Search for the cell housing the specified text and yield its [X, Y] center coordinate. 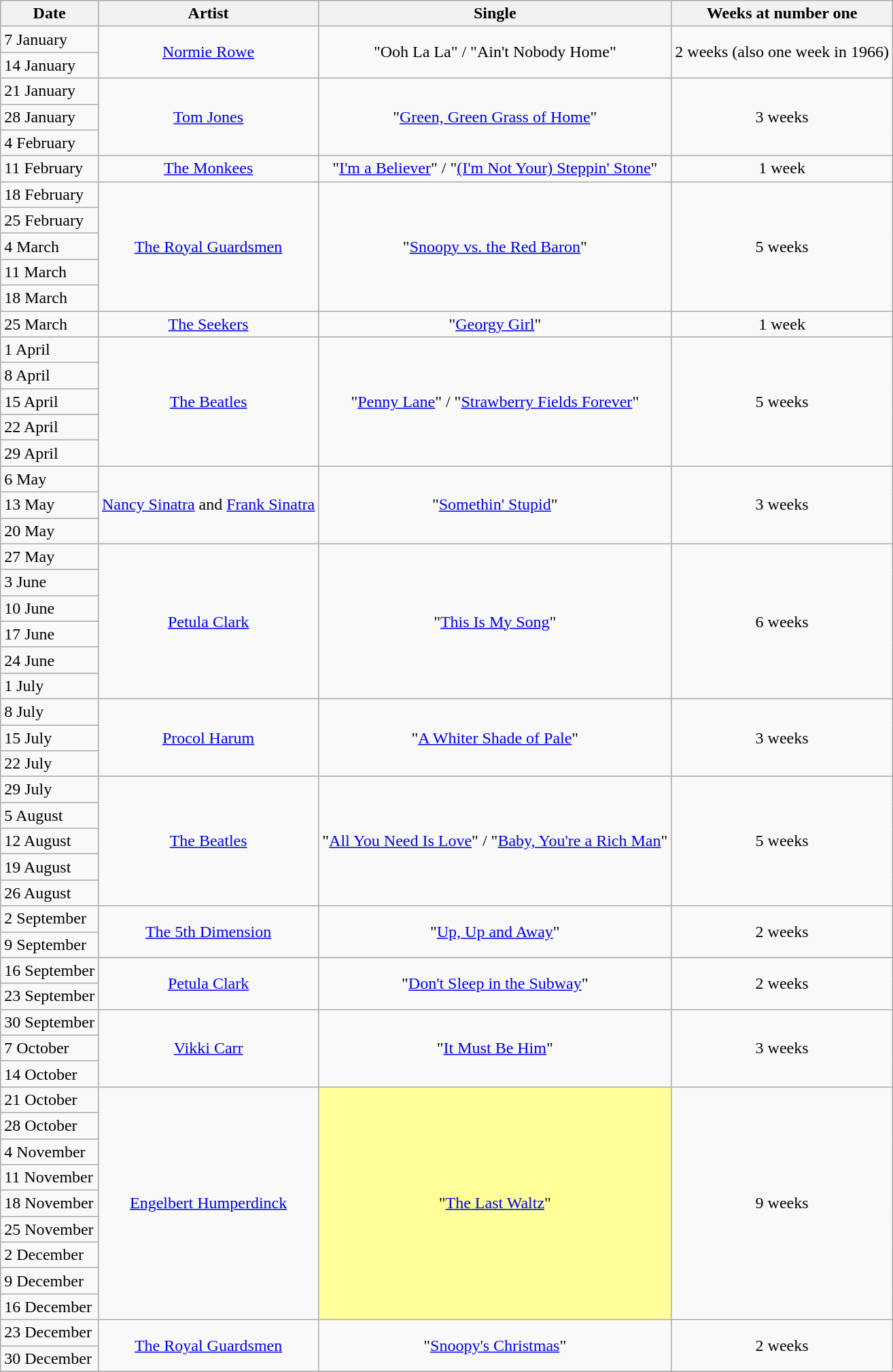
23 December [50, 1333]
5 August [50, 815]
7 January [50, 39]
1 April [50, 350]
4 February [50, 143]
7 October [50, 1048]
11 March [50, 272]
Normie Rowe [208, 52]
"Penny Lane" / "Strawberry Fields Forever" [495, 402]
25 November [50, 1229]
16 December [50, 1307]
26 August [50, 893]
28 January [50, 117]
21 January [50, 91]
"Don't Sleep in the Subway" [495, 983]
2 December [50, 1255]
Artist [208, 14]
4 November [50, 1152]
18 November [50, 1203]
9 September [50, 945]
14 January [50, 65]
30 December [50, 1358]
27 May [50, 557]
11 February [50, 169]
3 June [50, 582]
29 July [50, 790]
1 July [50, 686]
25 February [50, 220]
Single [495, 14]
"It Must Be Him" [495, 1048]
9 weeks [782, 1203]
21 October [50, 1100]
The Monkees [208, 169]
8 July [50, 711]
22 April [50, 427]
25 March [50, 324]
28 October [50, 1125]
"Green, Green Grass of Home" [495, 117]
23 September [50, 996]
Procol Harum [208, 737]
9 December [50, 1281]
29 April [50, 453]
"A Whiter Shade of Pale" [495, 737]
15 July [50, 737]
22 July [50, 764]
12 August [50, 841]
13 May [50, 505]
"Snoopy vs. the Red Baron" [495, 246]
19 August [50, 867]
2 September [50, 919]
"The Last Waltz" [495, 1203]
10 June [50, 608]
Vikki Carr [208, 1048]
"Georgy Girl" [495, 324]
Tom Jones [208, 117]
"Snoopy's Christmas" [495, 1345]
24 June [50, 660]
18 March [50, 298]
"All You Need Is Love" / "Baby, You're a Rich Man" [495, 841]
6 May [50, 479]
"I'm a Believer" / "(I'm Not Your) Steppin' Stone" [495, 169]
"Ooh La La" / "Ain't Nobody Home" [495, 52]
11 November [50, 1178]
4 March [50, 246]
"Somethin' Stupid" [495, 505]
The Seekers [208, 324]
Weeks at number one [782, 14]
"This Is My Song" [495, 621]
17 June [50, 634]
The 5th Dimension [208, 932]
14 October [50, 1074]
30 September [50, 1022]
20 May [50, 531]
Date [50, 14]
Nancy Sinatra and Frank Sinatra [208, 505]
6 weeks [782, 621]
"Up, Up and Away" [495, 932]
15 April [50, 402]
2 weeks (also one week in 1966) [782, 52]
18 February [50, 194]
16 September [50, 970]
8 April [50, 376]
Engelbert Humperdinck [208, 1203]
